Extract the [x, y] coordinate from the center of the cell holding the provided text.  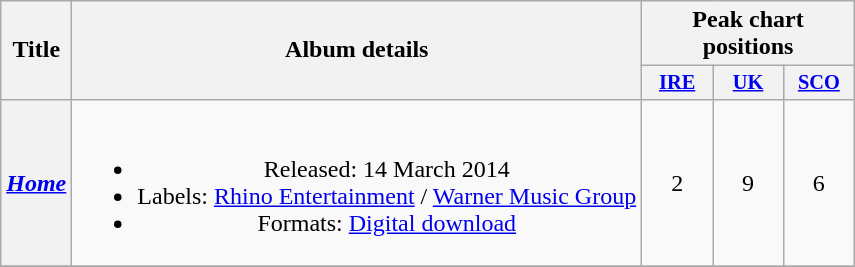
9 [748, 182]
2 [678, 182]
Released: 14 March 2014Labels: Rhino Entertainment / Warner Music GroupFormats: Digital download [357, 182]
Title [36, 50]
Home [36, 182]
UK [748, 83]
Album details [357, 50]
6 [818, 182]
SCO [818, 83]
IRE [678, 83]
Peak chart positions [748, 34]
